Output the (X, Y) coordinate of the center of the cell containing the given text.  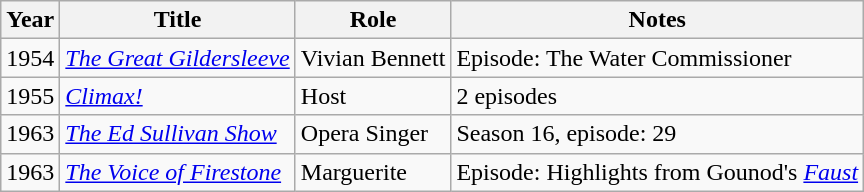
1954 (30, 58)
Opera Singer (373, 134)
Title (178, 20)
Marguerite (373, 172)
Notes (658, 20)
2 episodes (658, 96)
Role (373, 20)
The Ed Sullivan Show (178, 134)
Episode: The Water Commissioner (658, 58)
Host (373, 96)
Vivian Bennett (373, 58)
The Voice of Firestone (178, 172)
The Great Gildersleeve (178, 58)
Episode: Highlights from Gounod's Faust (658, 172)
Year (30, 20)
Climax! (178, 96)
1955 (30, 96)
Season 16, episode: 29 (658, 134)
